Return (X, Y) of the center of cell containing provided text 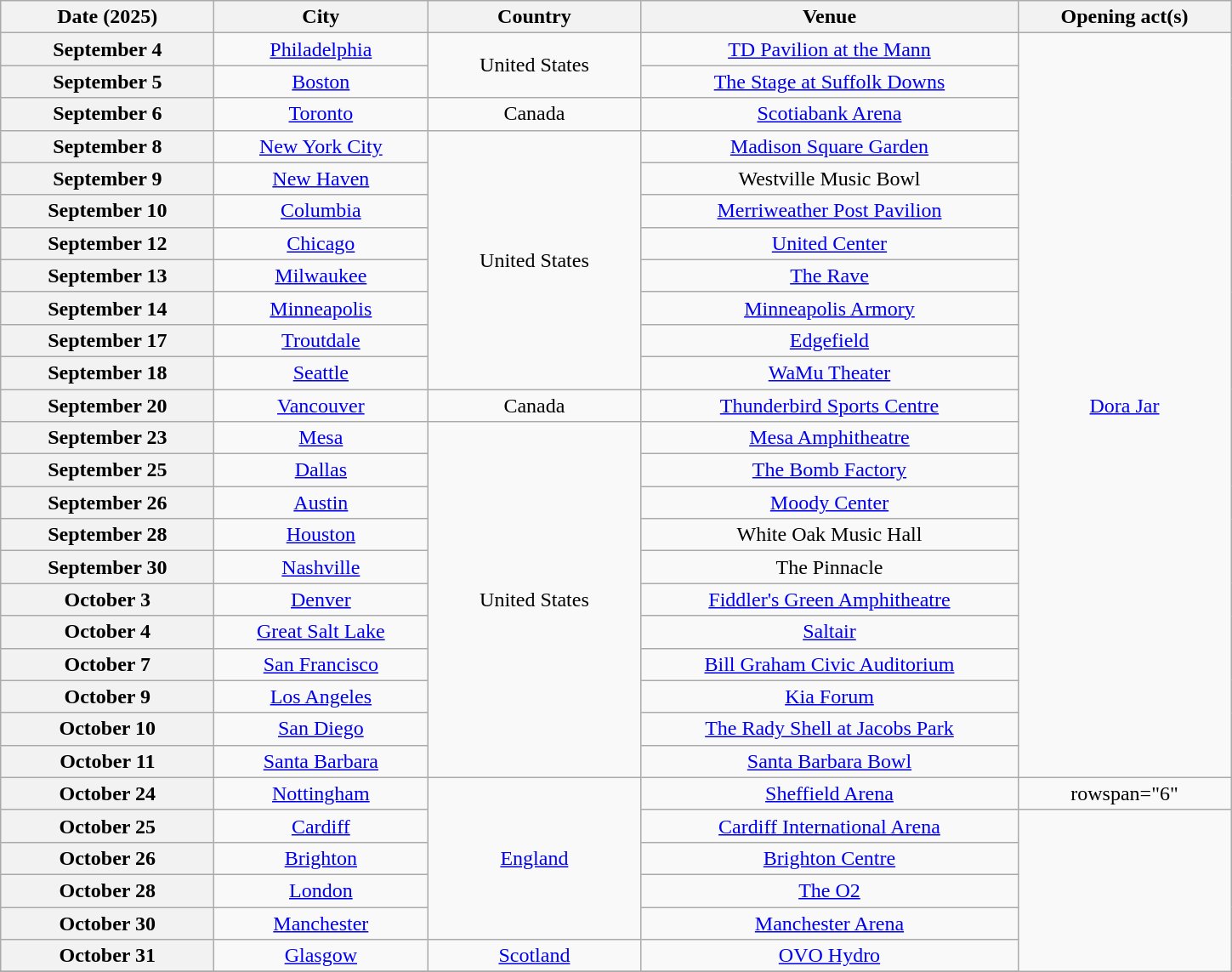
Mesa (321, 438)
September 25 (107, 470)
Troutdale (321, 340)
Moody Center (830, 503)
September 4 (107, 49)
September 8 (107, 146)
October 4 (107, 632)
Austin (321, 503)
Manchester (321, 923)
October 25 (107, 826)
October 7 (107, 664)
October 9 (107, 696)
Cardiff International Arena (830, 826)
October 10 (107, 729)
October 11 (107, 761)
England (534, 858)
Country (534, 17)
OVO Hydro (830, 956)
September 13 (107, 276)
Chicago (321, 243)
New York City (321, 146)
Boston (321, 82)
Cardiff (321, 826)
September 17 (107, 340)
City (321, 17)
Minneapolis (321, 308)
TD Pavilion at the Mann (830, 49)
Kia Forum (830, 696)
Nottingham (321, 793)
Westville Music Bowl (830, 179)
The Rave (830, 276)
Santa Barbara Bowl (830, 761)
White Oak Music Hall (830, 535)
October 3 (107, 600)
Scotland (534, 956)
Seattle (321, 372)
October 24 (107, 793)
September 9 (107, 179)
Date (2025) (107, 17)
September 12 (107, 243)
September 5 (107, 82)
Opening act(s) (1124, 17)
Great Salt Lake (321, 632)
September 14 (107, 308)
Vancouver (321, 406)
Venue (830, 17)
Denver (321, 600)
September 26 (107, 503)
San Diego (321, 729)
Dora Jar (1124, 405)
San Francisco (321, 664)
Glasgow (321, 956)
September 23 (107, 438)
Bill Graham Civic Auditorium (830, 664)
September 20 (107, 406)
London (321, 890)
The Rady Shell at Jacobs Park (830, 729)
Manchester Arena (830, 923)
rowspan="6" (1124, 793)
United Center (830, 243)
Santa Barbara (321, 761)
September 18 (107, 372)
Dallas (321, 470)
Scotiabank Arena (830, 114)
Milwaukee (321, 276)
September 6 (107, 114)
Brighton Centre (830, 858)
Sheffield Arena (830, 793)
October 31 (107, 956)
Los Angeles (321, 696)
Minneapolis Armory (830, 308)
Houston (321, 535)
Fiddler's Green Amphitheatre (830, 600)
October 28 (107, 890)
September 28 (107, 535)
The Stage at Suffolk Downs (830, 82)
September 30 (107, 567)
Saltair (830, 632)
WaMu Theater (830, 372)
October 26 (107, 858)
The Bomb Factory (830, 470)
Columbia (321, 211)
September 10 (107, 211)
Toronto (321, 114)
New Haven (321, 179)
Madison Square Garden (830, 146)
October 30 (107, 923)
The Pinnacle (830, 567)
Edgefield (830, 340)
Nashville (321, 567)
Philadelphia (321, 49)
Brighton (321, 858)
Merriweather Post Pavilion (830, 211)
Mesa Amphitheatre (830, 438)
Thunderbird Sports Centre (830, 406)
The O2 (830, 890)
